Pinpoint the cell where the given text exists, returning its (X, Y) midpoint coordinate. 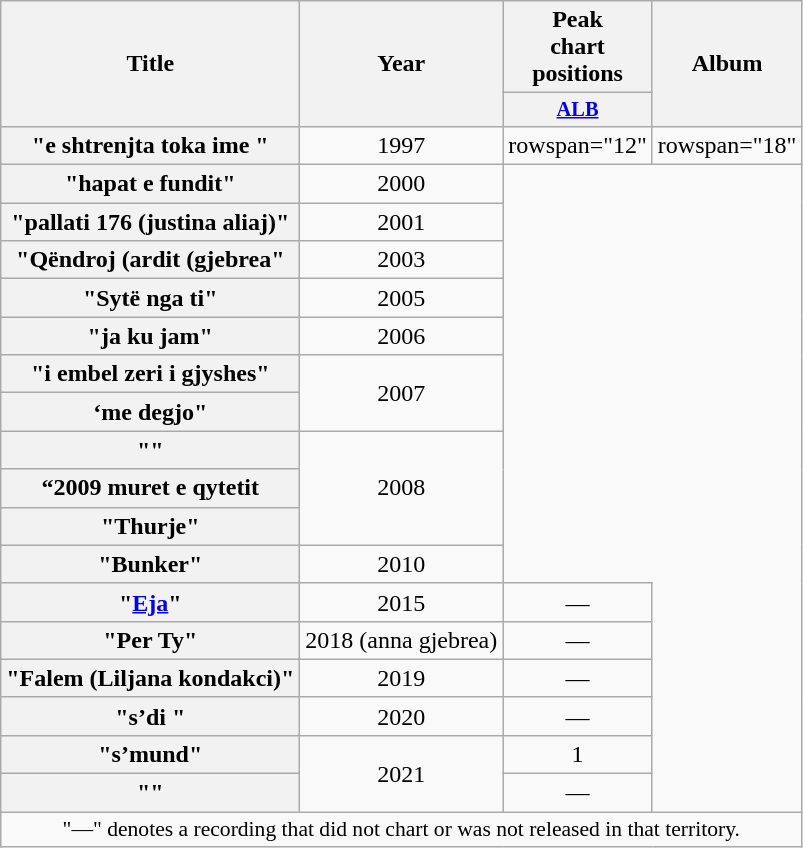
"Sytë nga ti" (150, 298)
2007 (402, 393)
rowspan="18" (727, 145)
rowspan="12" (578, 145)
"Qëndroj (ardit (gjebrea" (150, 260)
"e shtrenjta toka ime " (150, 145)
Year (402, 64)
Title (150, 64)
"pallati 176 (justina aliaj)" (150, 222)
Peakchartpositions (578, 47)
2010 (402, 564)
"i embel zeri i gjyshes" (150, 374)
‘me degjo" (150, 412)
"Per Ty" (150, 640)
2008 (402, 488)
"ja ku jam" (150, 336)
2001 (402, 222)
"—" denotes a recording that did not chart or was not released in that territory. (402, 830)
“2009 muret e qytetit (150, 488)
2019 (402, 678)
"Eja" (150, 602)
"s’di " (150, 716)
"Thurje" (150, 526)
2018 (anna gjebrea) (402, 640)
"s’mund" (150, 754)
"Bunker" (150, 564)
1 (578, 754)
2000 (402, 184)
2015 (402, 602)
1997 (402, 145)
2005 (402, 298)
2021 (402, 773)
"hapat e fundit" (150, 184)
2003 (402, 260)
2020 (402, 716)
Album (727, 64)
2006 (402, 336)
ALB (578, 110)
"Falem (Liljana kondakci)" (150, 678)
